Extract the [X, Y] coordinate from the center of the cell holding the provided text.  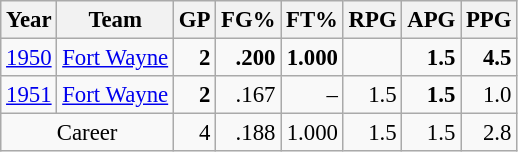
APG [432, 20]
RPG [372, 20]
1951 [29, 95]
FG% [248, 20]
Career [88, 133]
– [312, 95]
Team [116, 20]
.188 [248, 133]
4.5 [489, 58]
GP [194, 20]
1950 [29, 58]
.167 [248, 95]
2.8 [489, 133]
.200 [248, 58]
PPG [489, 20]
4 [194, 133]
1.0 [489, 95]
Year [29, 20]
FT% [312, 20]
